Detect which cell encompasses the target text, then output its (x, y) center coordinate. 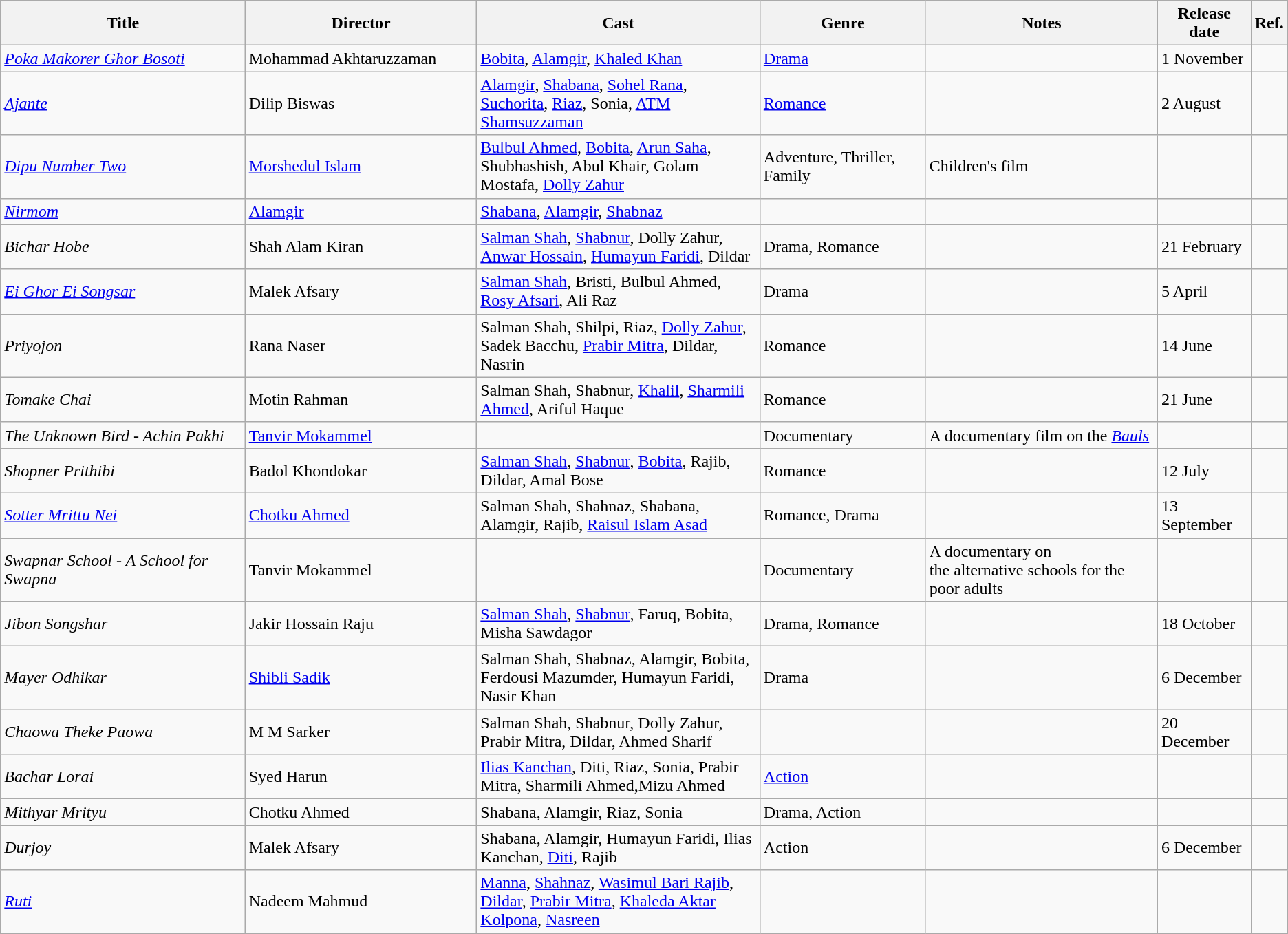
Shabana, Alamgir, Humayun Faridi, Ilias Kanchan, Diti, Rajib (618, 848)
Shabana, Alamgir, Riaz, Sonia (618, 812)
14 June (1204, 346)
Morshedul Islam (361, 167)
A documentary film on the Bauls (1042, 435)
Tomake Chai (122, 399)
Salman Shah, Shabnaz, Alamgir, Bobita, Ferdousi Mazumder, Humayun Faridi, Nasir Khan (618, 678)
Shabana, Alamgir, Shabnaz (618, 211)
Ref. (1269, 23)
Genre (842, 23)
Nirmom (122, 211)
21 June (1204, 399)
Syed Harun (361, 776)
Motin Rahman (361, 399)
Jibon Songshar (122, 624)
Children's film (1042, 167)
Title (122, 23)
Priyojon (122, 346)
Release date (1204, 23)
Romance, Drama (842, 515)
Manna, Shahnaz, Wasimul Bari Rajib, Dildar, Prabir Mitra, Khaleda Aktar Kolpona, Nasreen (618, 902)
Ajante (122, 103)
Swapnar School - A School for Swapna (122, 570)
Mayer Odhikar (122, 678)
Ruti (122, 902)
21 February (1204, 246)
2 August (1204, 103)
Salman Shah, Bristi, Bulbul Ahmed, Rosy Afsari, Ali Raz (618, 292)
Jakir Hossain Raju (361, 624)
Drama, Action (842, 812)
Dilip Biswas (361, 103)
12 July (1204, 471)
Salman Shah, Shabnur, Bobita, Rajib, Dildar, Amal Bose (618, 471)
Bulbul Ahmed, Bobita, Arun Saha, Shubhashish, Abul Khair, Golam Mostafa, Dolly Zahur (618, 167)
M M Sarker (361, 732)
Shopner Prithibi (122, 471)
Alamgir, Shabana, Sohel Rana, Suchorita, Riaz, Sonia, ATM Shamsuzzaman (618, 103)
Dipu Number Two (122, 167)
Badol Khondokar (361, 471)
Mithyar Mrityu (122, 812)
Notes (1042, 23)
Nadeem Mahmud (361, 902)
Chaowa Theke Paowa (122, 732)
Salman Shah, Shabnur, Khalil, Sharmili Ahmed, Ariful Haque (618, 399)
Bichar Hobe (122, 246)
The Unknown Bird - Achin Pakhi (122, 435)
Rana Naser (361, 346)
1 November (1204, 59)
Poka Makorer Ghor Bosoti (122, 59)
Salman Shah, Shahnaz, Shabana, Alamgir, Rajib, Raisul Islam Asad (618, 515)
Salman Shah, Shabnur, Dolly Zahur, Anwar Hossain, Humayun Faridi, Dildar (618, 246)
Adventure, Thriller, Family (842, 167)
Ilias Kanchan, Diti, Riaz, Sonia, Prabir Mitra, Sharmili Ahmed,Mizu Ahmed (618, 776)
Mohammad Akhtaruzzaman (361, 59)
5 April (1204, 292)
Durjoy (122, 848)
Shah Alam Kiran (361, 246)
Cast (618, 23)
Shibli Sadik (361, 678)
Bobita, Alamgir, Khaled Khan (618, 59)
Salman Shah, Shilpi, Riaz, Dolly Zahur, Sadek Bacchu, Prabir Mitra, Dildar, Nasrin (618, 346)
Director (361, 23)
20 December (1204, 732)
Alamgir (361, 211)
Ei Ghor Ei Songsar (122, 292)
Sotter Mrittu Nei (122, 515)
Bachar Lorai (122, 776)
Salman Shah, Shabnur, Dolly Zahur, Prabir Mitra, Dildar, Ahmed Sharif (618, 732)
Salman Shah, Shabnur, Faruq, Bobita, Misha Sawdagor (618, 624)
A documentary onthe alternative schools for the poor adults (1042, 570)
18 October (1204, 624)
13 September (1204, 515)
